Output the (X, Y) coordinate of the center of the cell containing the given text.  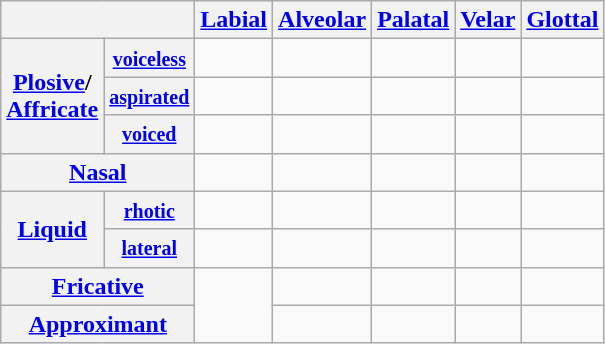
aspirated (150, 96)
rhotic (150, 210)
Labial (234, 20)
lateral (150, 248)
voiceless (150, 58)
Palatal (414, 20)
Alveolar (322, 20)
Approximant (98, 324)
voiced (150, 134)
Glottal (562, 20)
Velar (488, 20)
Fricative (98, 286)
Nasal (98, 172)
Plosive/Affricate (52, 96)
Liquid (52, 229)
